Determine the (x, y) coordinate at the center of the cell enclosing the given text.  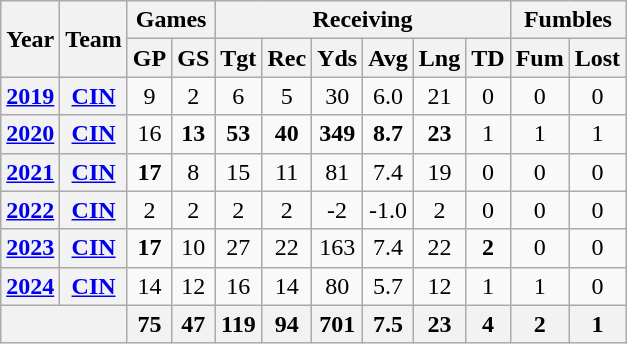
2022 (30, 210)
GP (149, 58)
Fum (540, 58)
9 (149, 96)
5 (287, 96)
40 (287, 134)
Yds (338, 58)
81 (338, 172)
6 (238, 96)
163 (338, 248)
11 (287, 172)
2024 (30, 286)
13 (194, 134)
119 (238, 324)
53 (238, 134)
Tgt (238, 58)
2020 (30, 134)
-1.0 (388, 210)
Fumbles (568, 20)
94 (287, 324)
-2 (338, 210)
Games (170, 20)
Lost (597, 58)
5.7 (388, 286)
8 (194, 172)
7.5 (388, 324)
80 (338, 286)
4 (488, 324)
2021 (30, 172)
Lng (439, 58)
GS (194, 58)
2019 (30, 96)
Avg (388, 58)
30 (338, 96)
10 (194, 248)
349 (338, 134)
15 (238, 172)
Team (94, 39)
Rec (287, 58)
2023 (30, 248)
75 (149, 324)
Year (30, 39)
701 (338, 324)
6.0 (388, 96)
47 (194, 324)
Receiving (362, 20)
TD (488, 58)
21 (439, 96)
27 (238, 248)
8.7 (388, 134)
19 (439, 172)
